Capture the cell that displays the provided text and extract its (x, y) central coordinate. 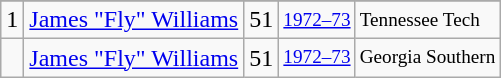
Tennessee Tech (428, 20)
Georgia Southern (428, 58)
1 (12, 20)
